Extract the [x, y] coordinate from the center of the cell holding the provided text.  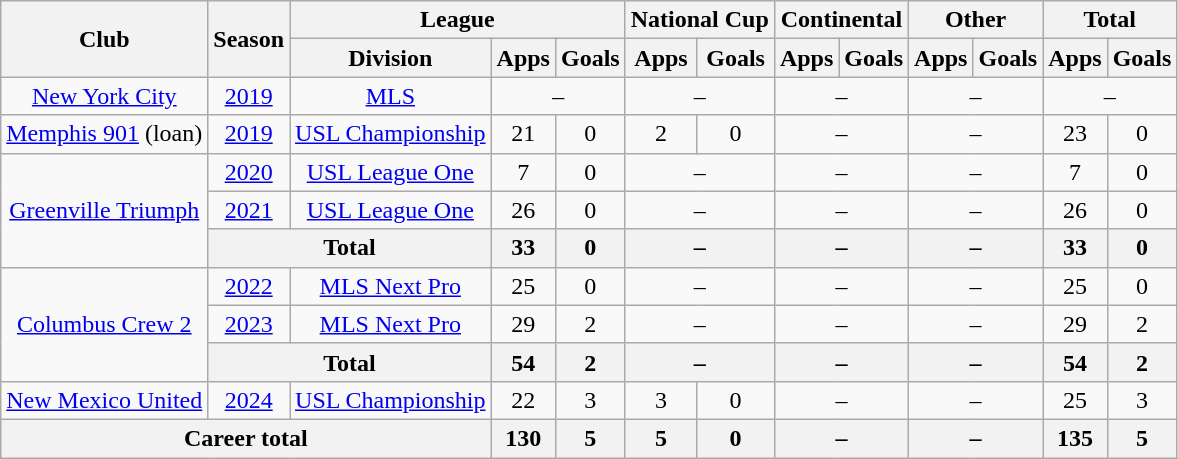
2022 [249, 286]
21 [523, 134]
League [458, 20]
Division [391, 58]
22 [523, 400]
Club [104, 39]
2024 [249, 400]
2020 [249, 172]
Season [249, 39]
135 [1075, 438]
130 [523, 438]
Columbus Crew 2 [104, 324]
Other [976, 20]
2023 [249, 324]
2021 [249, 210]
Continental [841, 20]
National Cup [700, 20]
MLS [391, 96]
New Mexico United [104, 400]
23 [1075, 134]
Career total [246, 438]
New York City [104, 96]
Greenville Triumph [104, 210]
Memphis 901 (loan) [104, 134]
